Capture the cell that displays the provided text and extract its [X, Y] central coordinate. 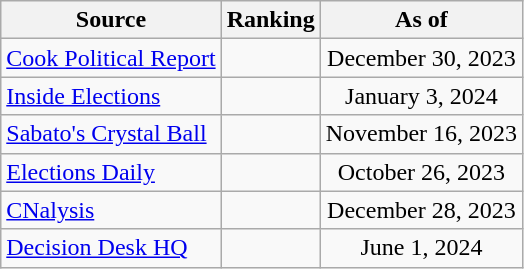
As of [421, 20]
CNalysis [111, 210]
June 1, 2024 [421, 248]
December 28, 2023 [421, 210]
January 3, 2024 [421, 96]
Inside Elections [111, 96]
Cook Political Report [111, 58]
Elections Daily [111, 172]
Sabato's Crystal Ball [111, 134]
November 16, 2023 [421, 134]
Ranking [270, 20]
December 30, 2023 [421, 58]
Source [111, 20]
October 26, 2023 [421, 172]
Decision Desk HQ [111, 248]
